Provide the [X, Y] coordinate of the cell's center where the given text is located.  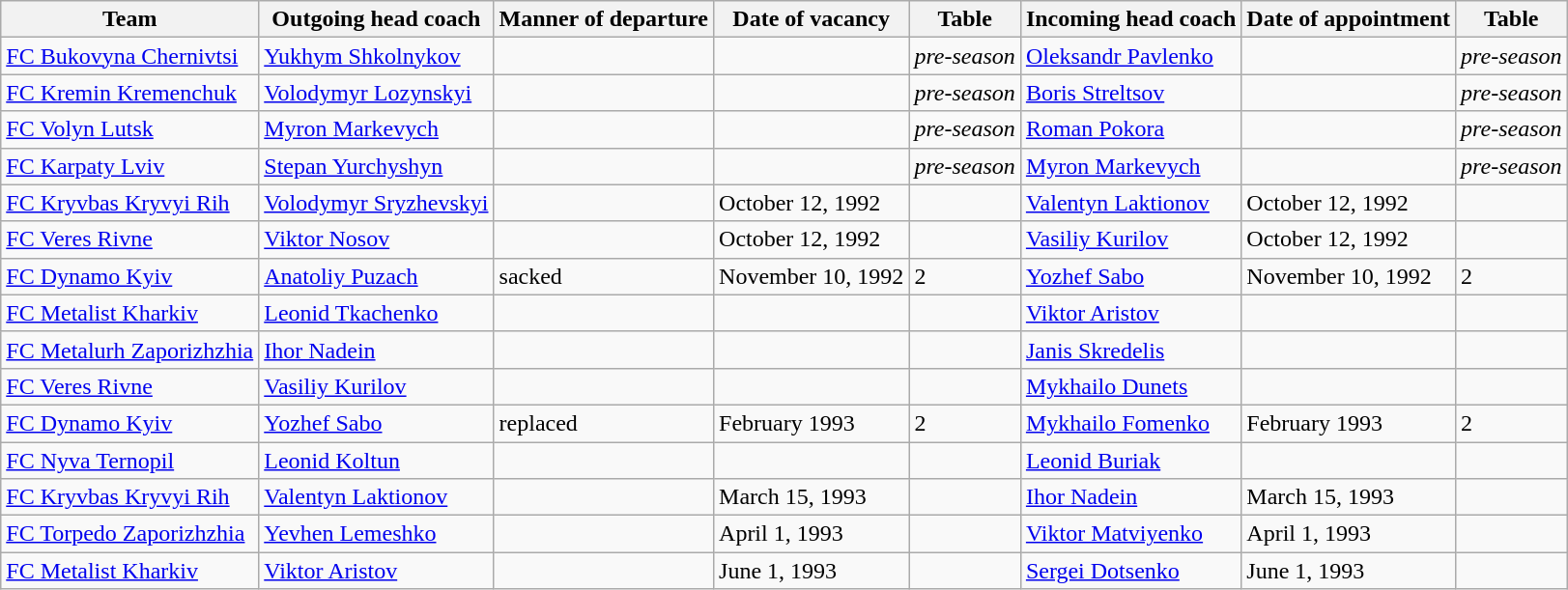
Team [129, 19]
Manner of departure [603, 19]
Incoming head coach [1130, 19]
Anatoliy Puzach [377, 276]
Mykhailo Fomenko [1130, 423]
FC Volyn Lutsk [129, 129]
Date of appointment [1349, 19]
Volodymyr Sryzhevskyi [377, 203]
Volodymyr Lozynskyi [377, 93]
sacked [603, 276]
replaced [603, 423]
Outgoing head coach [377, 19]
Yevhen Lemeshko [377, 534]
FC Kremin Kremenchuk [129, 93]
Stepan Yurchyshyn [377, 166]
FC Karpaty Lviv [129, 166]
Leonid Buriak [1130, 461]
Leonid Tkachenko [377, 313]
FC Torpedo Zaporizhzhia [129, 534]
Boris Streltsov [1130, 93]
FC Bukovyna Chernivtsi [129, 56]
FC Metalurh Zaporizhzhia [129, 350]
Yukhym Shkolnykov [377, 56]
Mykhailo Dunets [1130, 386]
Sergei Dotsenko [1130, 571]
Roman Pokora [1130, 129]
Date of vacancy [812, 19]
FC Nyva Ternopil [129, 461]
Viktor Matviyenko [1130, 534]
Janis Skredelis [1130, 350]
Oleksandr Pavlenko [1130, 56]
Leonid Koltun [377, 461]
Viktor Nosov [377, 239]
